Provide the (x, y) coordinate of the cell's center where the given text is located.  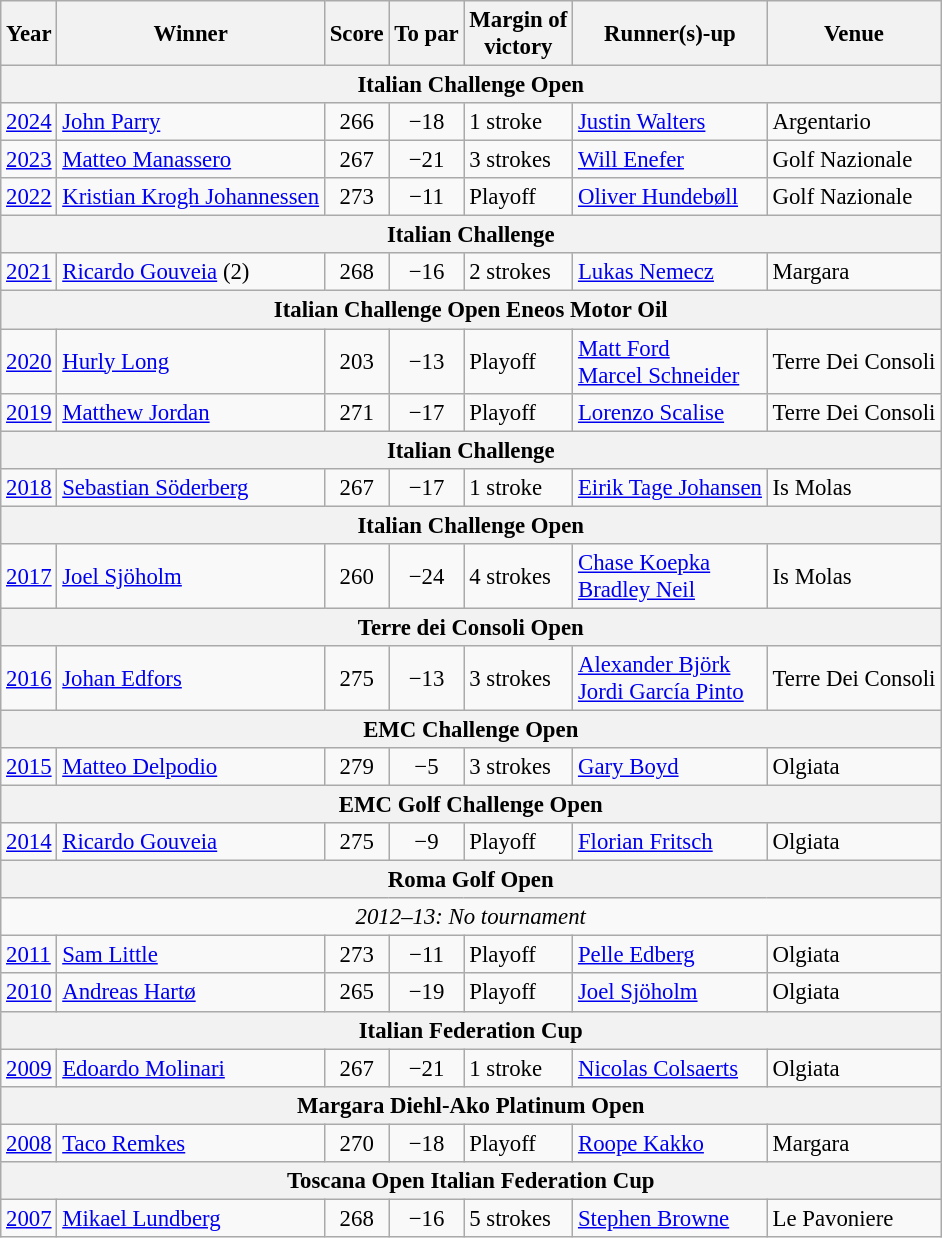
2010 (29, 993)
2016 (29, 678)
2024 (29, 122)
2008 (29, 1143)
EMC Challenge Open (471, 729)
Ricardo Gouveia (2) (190, 273)
Sam Little (190, 955)
Ricardo Gouveia (190, 842)
Lukas Nemecz (670, 273)
Nicolas Colsaerts (670, 1068)
Italian Challenge Open Eneos Motor Oil (471, 310)
Le Pavoniere (854, 1218)
2011 (29, 955)
2019 (29, 412)
Oliver Hundebøll (670, 197)
Johan Edfors (190, 678)
−9 (426, 842)
Terre dei Consoli Open (471, 627)
Italian Federation Cup (471, 1030)
Eirik Tage Johansen (670, 487)
−5 (426, 767)
Score (356, 34)
Gary Boyd (670, 767)
Margara Diehl-Ako Platinum Open (471, 1105)
−24 (426, 576)
Alexander Björk Jordi García Pinto (670, 678)
Sebastian Söderberg (190, 487)
2014 (29, 842)
279 (356, 767)
5 strokes (518, 1218)
To par (426, 34)
2007 (29, 1218)
Mikael Lundberg (190, 1218)
270 (356, 1143)
2023 (29, 160)
271 (356, 412)
Matt Ford Marcel Schneider (670, 362)
Roma Golf Open (471, 880)
Margin ofvictory (518, 34)
Justin Walters (670, 122)
Edoardo Molinari (190, 1068)
Stephen Browne (670, 1218)
266 (356, 122)
EMC Golf Challenge Open (471, 805)
Florian Fritsch (670, 842)
Year (29, 34)
Argentario (854, 122)
2015 (29, 767)
2017 (29, 576)
2012–13: No tournament (471, 917)
Roope Kakko (670, 1143)
−19 (426, 993)
Pelle Edberg (670, 955)
Venue (854, 34)
260 (356, 576)
Matthew Jordan (190, 412)
Runner(s)-up (670, 34)
203 (356, 362)
4 strokes (518, 576)
265 (356, 993)
Andreas Hartø (190, 993)
2 strokes (518, 273)
2021 (29, 273)
Matteo Delpodio (190, 767)
Chase Koepka Bradley Neil (670, 576)
2020 (29, 362)
John Parry (190, 122)
Will Enefer (670, 160)
2018 (29, 487)
Matteo Manassero (190, 160)
Hurly Long (190, 362)
Lorenzo Scalise (670, 412)
Toscana Open Italian Federation Cup (471, 1181)
Winner (190, 34)
Taco Remkes (190, 1143)
Kristian Krogh Johannessen (190, 197)
2009 (29, 1068)
2022 (29, 197)
